For the text-containing cell, return its midpoint in (x, y) coordinate format. 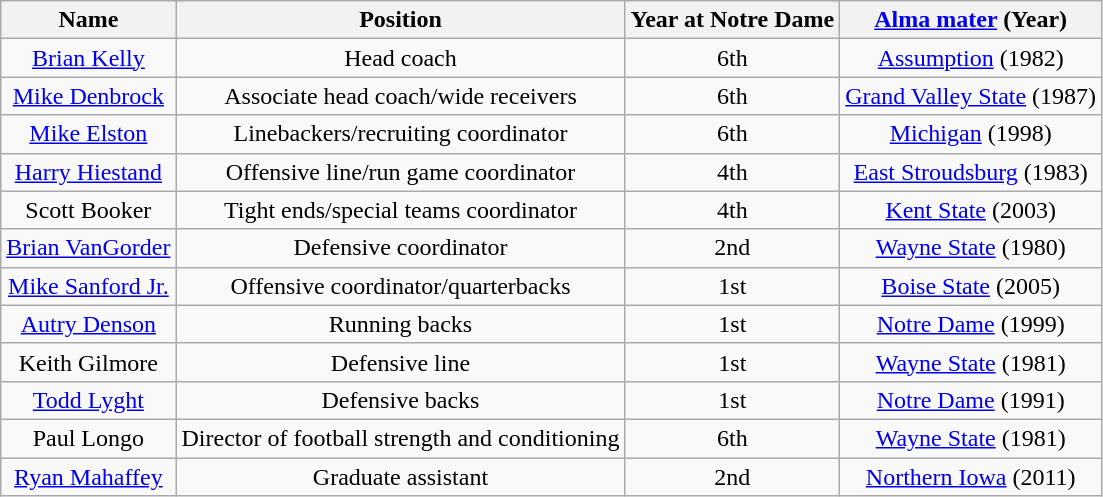
Notre Dame (1991) (971, 400)
Defensive backs (400, 400)
Offensive line/run game coordinator (400, 172)
Mike Denbrock (88, 96)
East Stroudsburg (1983) (971, 172)
Wayne State (1980) (971, 248)
Northern Iowa (2011) (971, 477)
Running backs (400, 324)
Kent State (2003) (971, 210)
Mike Sanford Jr. (88, 286)
Boise State (2005) (971, 286)
Alma mater (Year) (971, 20)
Assumption (1982) (971, 58)
Defensive coordinator (400, 248)
Autry Denson (88, 324)
Head coach (400, 58)
Keith Gilmore (88, 362)
Paul Longo (88, 438)
Todd Lyght (88, 400)
Tight ends/special teams coordinator (400, 210)
Mike Elston (88, 134)
Graduate assistant (400, 477)
Director of football strength and conditioning (400, 438)
Position (400, 20)
Name (88, 20)
Ryan Mahaffey (88, 477)
Brian Kelly (88, 58)
Notre Dame (1999) (971, 324)
Brian VanGorder (88, 248)
Michigan (1998) (971, 134)
Harry Hiestand (88, 172)
Linebackers/recruiting coordinator (400, 134)
Year at Notre Dame (732, 20)
Grand Valley State (1987) (971, 96)
Associate head coach/wide receivers (400, 96)
Defensive line (400, 362)
Scott Booker (88, 210)
Offensive coordinator/quarterbacks (400, 286)
